Return the (X, Y) coordinate for the center point of the cell that contains the specified text.  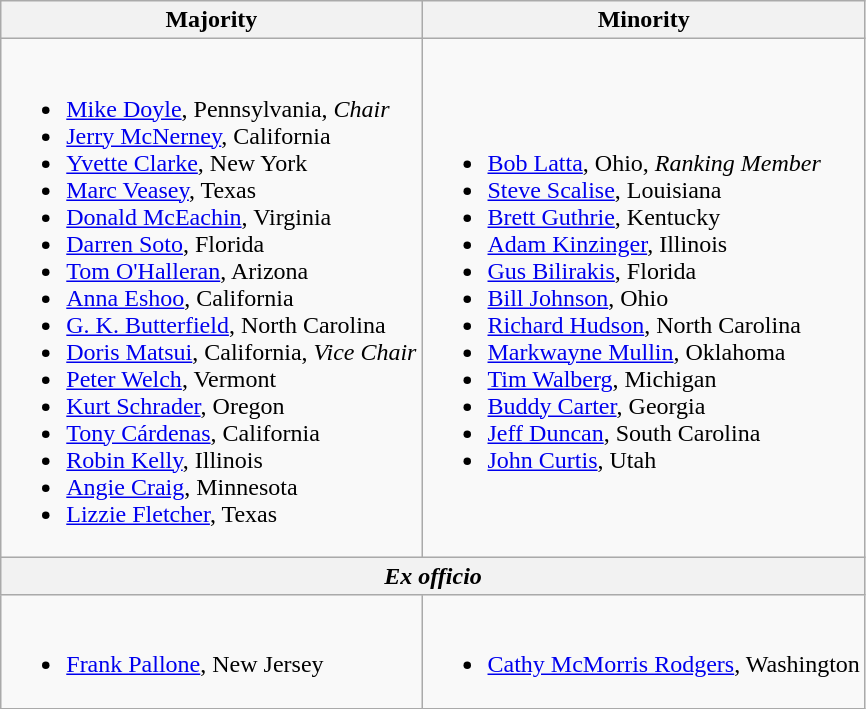
Cathy McMorris Rodgers, Washington (644, 652)
Ex officio (434, 576)
Frank Pallone, New Jersey (212, 652)
Minority (644, 20)
Majority (212, 20)
